Extract the [X, Y] coordinate from the center of the cell holding the provided text.  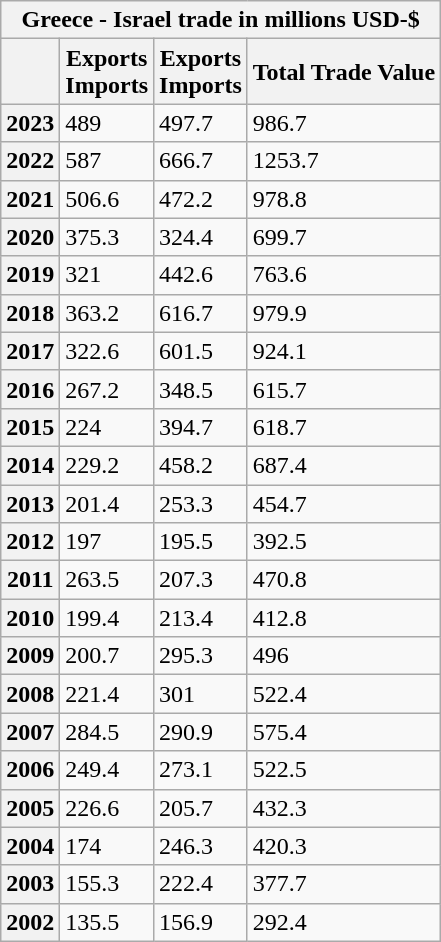
267.2 [107, 389]
201.4 [107, 503]
442.6 [201, 275]
2014 [30, 465]
392.5 [344, 542]
195.5 [201, 542]
924.1 [344, 351]
2011 [30, 580]
2023 [30, 123]
324.4 [201, 237]
978.8 [344, 199]
2022 [30, 161]
618.7 [344, 427]
249.4 [107, 770]
470.8 [344, 580]
377.7 [344, 884]
615.7 [344, 389]
601.5 [201, 351]
2007 [30, 732]
321 [107, 275]
2016 [30, 389]
363.2 [107, 313]
290.9 [201, 732]
273.1 [201, 770]
Total Trade Value [344, 72]
348.5 [201, 389]
Greece - Israel trade in millions USD-$ [221, 20]
458.2 [201, 465]
207.3 [201, 580]
2019 [30, 275]
2013 [30, 503]
2004 [30, 846]
301 [201, 694]
284.5 [107, 732]
2018 [30, 313]
763.6 [344, 275]
222.4 [201, 884]
375.3 [107, 237]
2003 [30, 884]
472.2 [201, 199]
229.2 [107, 465]
197 [107, 542]
155.3 [107, 884]
226.6 [107, 808]
2021 [30, 199]
522.4 [344, 694]
986.7 [344, 123]
666.7 [201, 161]
432.3 [344, 808]
420.3 [344, 846]
522.5 [344, 770]
205.7 [201, 808]
213.4 [201, 618]
221.4 [107, 694]
575.4 [344, 732]
496 [344, 656]
699.7 [344, 237]
2015 [30, 427]
263.5 [107, 580]
200.7 [107, 656]
489 [107, 123]
2006 [30, 770]
2020 [30, 237]
295.3 [201, 656]
2012 [30, 542]
454.7 [344, 503]
2005 [30, 808]
687.4 [344, 465]
2002 [30, 922]
1253.7 [344, 161]
135.5 [107, 922]
2017 [30, 351]
979.9 [344, 313]
2008 [30, 694]
2009 [30, 656]
412.8 [344, 618]
497.7 [201, 123]
506.6 [107, 199]
246.3 [201, 846]
224 [107, 427]
156.9 [201, 922]
2010 [30, 618]
199.4 [107, 618]
394.7 [201, 427]
587 [107, 161]
253.3 [201, 503]
292.4 [344, 922]
174 [107, 846]
322.6 [107, 351]
616.7 [201, 313]
